Output the [x, y] coordinate of the center of the cell containing the given text.  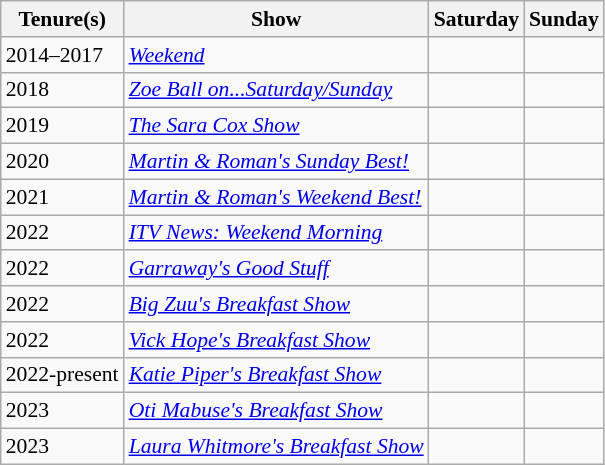
Vick Hope's Breakfast Show [276, 340]
Katie Piper's Breakfast Show [276, 375]
Big Zuu's Breakfast Show [276, 304]
Weekend [276, 55]
Laura Whitmore's Breakfast Show [276, 447]
Zoe Ball on...Saturday/Sunday [276, 90]
Sunday [564, 19]
ITV News: Weekend Morning [276, 233]
2022-present [62, 375]
Martin & Roman's Weekend Best! [276, 197]
2018 [62, 90]
Saturday [476, 19]
Garraway's Good Stuff [276, 269]
The Sara Cox Show [276, 126]
2021 [62, 197]
Show [276, 19]
Tenure(s) [62, 19]
2014–2017 [62, 55]
Oti Mabuse's Breakfast Show [276, 411]
2019 [62, 126]
2020 [62, 162]
Martin & Roman's Sunday Best! [276, 162]
